Search for the cell housing the specified text and yield its [X, Y] center coordinate. 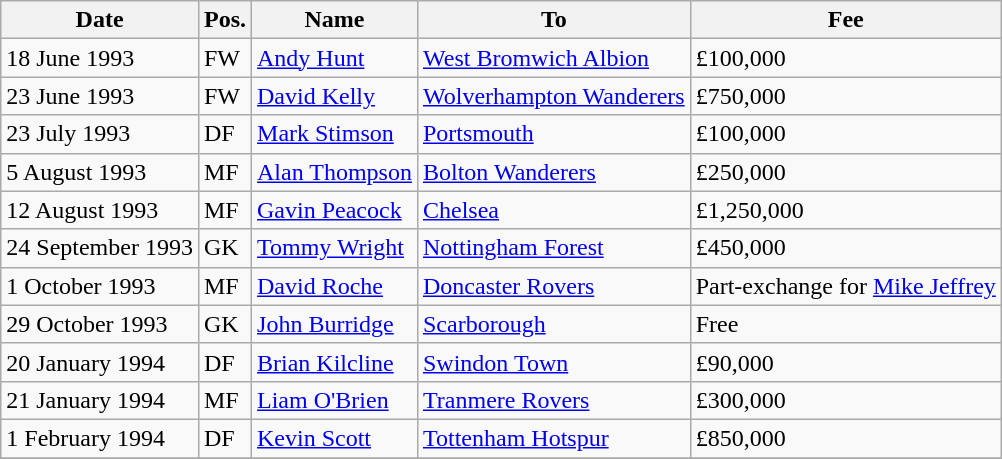
Date [100, 20]
23 July 1993 [100, 134]
£850,000 [846, 438]
Swindon Town [554, 362]
Name [335, 20]
18 June 1993 [100, 58]
David Kelly [335, 96]
5 August 1993 [100, 172]
Bolton Wanderers [554, 172]
Gavin Peacock [335, 210]
Part-exchange for Mike Jeffrey [846, 286]
21 January 1994 [100, 400]
Nottingham Forest [554, 248]
Fee [846, 20]
Doncaster Rovers [554, 286]
20 January 1994 [100, 362]
Brian Kilcline [335, 362]
£750,000 [846, 96]
Kevin Scott [335, 438]
£1,250,000 [846, 210]
John Burridge [335, 324]
23 June 1993 [100, 96]
£300,000 [846, 400]
Mark Stimson [335, 134]
12 August 1993 [100, 210]
To [554, 20]
£90,000 [846, 362]
Wolverhampton Wanderers [554, 96]
Chelsea [554, 210]
Free [846, 324]
£450,000 [846, 248]
Tottenham Hotspur [554, 438]
24 September 1993 [100, 248]
David Roche [335, 286]
West Bromwich Albion [554, 58]
1 February 1994 [100, 438]
Portsmouth [554, 134]
1 October 1993 [100, 286]
Tranmere Rovers [554, 400]
Andy Hunt [335, 58]
Liam O'Brien [335, 400]
Tommy Wright [335, 248]
Scarborough [554, 324]
29 October 1993 [100, 324]
Alan Thompson [335, 172]
Pos. [224, 20]
£250,000 [846, 172]
